For the text-containing cell, return its midpoint in (X, Y) coordinate format. 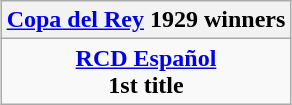
RCD Español1st title (146, 72)
Copa del Rey 1929 winners (146, 20)
